Return [x, y] of the center of cell containing provided text 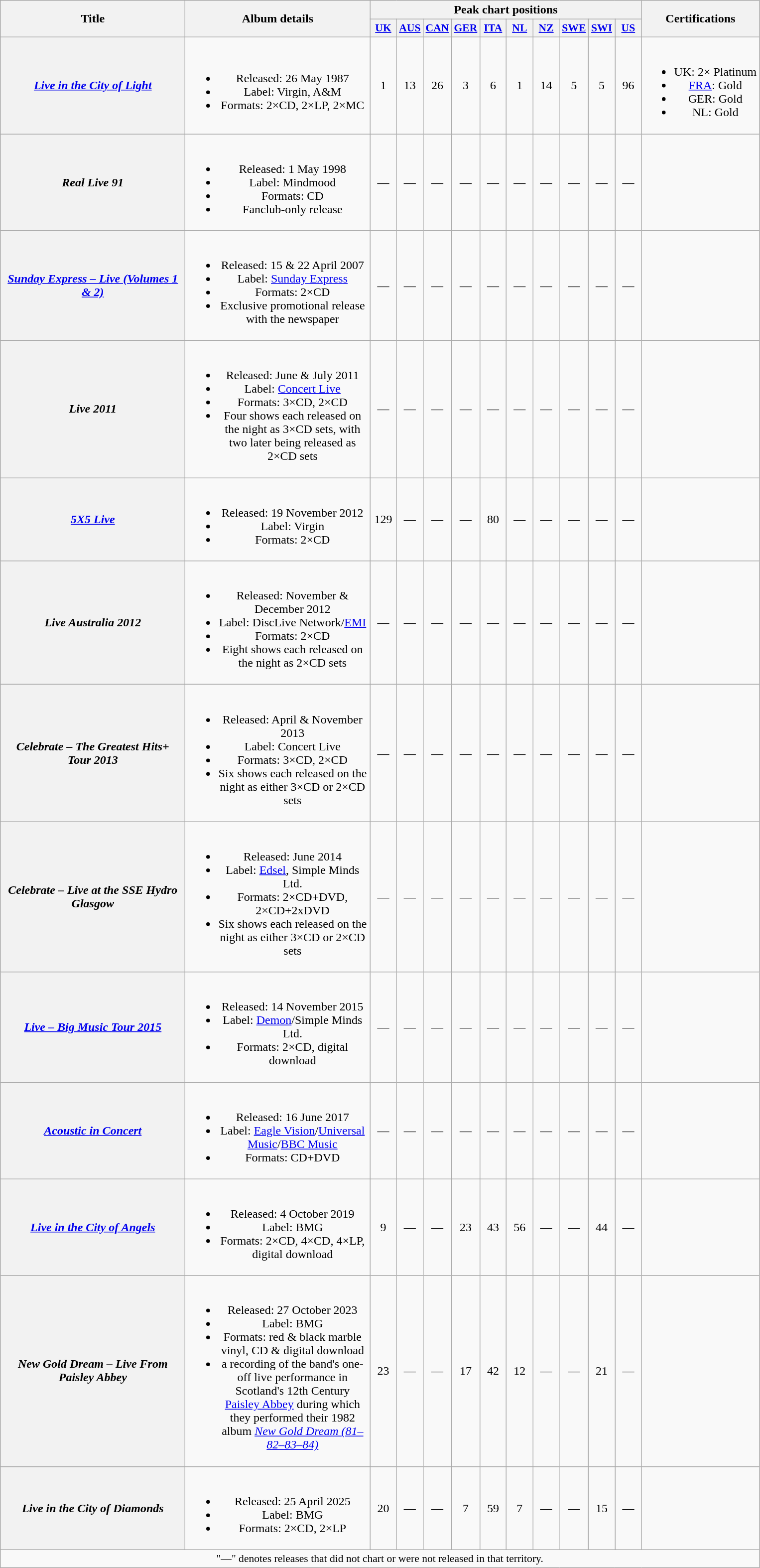
44 [602, 1227]
3 [465, 85]
UK: 2× PlatinumFRA: GoldGER: GoldNL: Gold [700, 85]
Real Live 91 [93, 182]
Released: June 2014Label: Edsel, Simple Minds Ltd.Formats: 2×CD+DVD, 2×CD+2xDVDSix shows each released on the night as either 3×CD or 2×CD sets [278, 897]
Live in the City of Angels [93, 1227]
21 [602, 1371]
SWE [574, 28]
26 [437, 85]
6 [493, 85]
Released: 16 June 2017Label: Eagle Vision/Universal Music/BBC MusicFormats: CD+DVD [278, 1131]
Certifications [700, 19]
ITA [493, 28]
20 [383, 1508]
SWI [602, 28]
5X5 Live [93, 519]
59 [493, 1508]
96 [629, 85]
UK [383, 28]
Released: 4 October 2019Label: BMGFormats: 2×CD, 4×CD, 4×LP, digital download [278, 1227]
US [629, 28]
Released: 15 & 22 April 2007Label: Sunday ExpressFormats: 2×CDExclusive promotional release with the newspaper [278, 286]
Released: 26 May 1987Label: Virgin, A&MFormats: 2×CD, 2×LP, 2×MC [278, 85]
GER [465, 28]
Live Australia 2012 [93, 623]
Released: 25 April 2025Label: BMGFormats: 2×CD, 2×LP [278, 1508]
New Gold Dream – Live From Paisley Abbey [93, 1371]
Title [93, 19]
Released: April & November 2013Label: Concert LiveFormats: 3×CD, 2×CDSix shows each released on the night as either 3×CD or 2×CD sets [278, 753]
Released: 19 November 2012Label: VirginFormats: 2×CD [278, 519]
NL [520, 28]
AUS [409, 28]
14 [546, 85]
CAN [437, 28]
15 [602, 1508]
12 [520, 1371]
Live – Big Music Tour 2015 [93, 1027]
"—" denotes releases that did not chart or were not released in that territory. [380, 1559]
Released: November & December 2012Label: DiscLive Network/EMIFormats: 2×CDEight shows each released on the night as 2×CD sets [278, 623]
43 [493, 1227]
Celebrate – The Greatest Hits+ Tour 2013 [93, 753]
Released: 14 November 2015Label: Demon/Simple Minds Ltd.Formats: 2×CD, digital download [278, 1027]
Released: 1 May 1998Label: MindmoodFormats: CDFanclub-only release [278, 182]
42 [493, 1371]
129 [383, 519]
56 [520, 1227]
Live in the City of Diamonds [93, 1508]
Acoustic in Concert [93, 1131]
Celebrate – Live at the SSE Hydro Glasgow [93, 897]
Sunday Express – Live (Volumes 1 & 2) [93, 286]
17 [465, 1371]
Peak chart positions [506, 10]
Live in the City of Light [93, 85]
Live 2011 [93, 410]
Album details [278, 19]
NZ [546, 28]
13 [409, 85]
9 [383, 1227]
80 [493, 519]
